Locate the cell with the specified text and output its (X, Y) center coordinate. 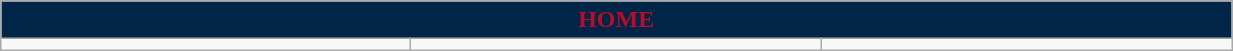
HOME (616, 20)
